Locate the cell with the specified text and output its (X, Y) center coordinate. 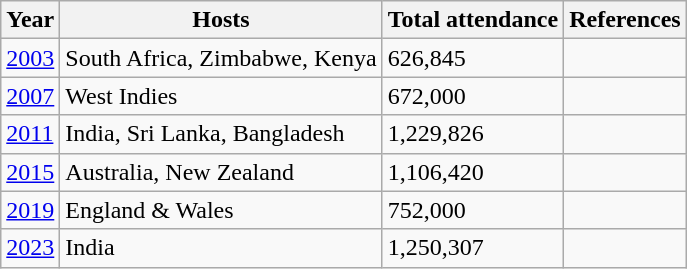
Total attendance (473, 20)
2023 (30, 248)
References (626, 20)
626,845 (473, 58)
1,106,420 (473, 172)
South Africa, Zimbabwe, Kenya (221, 58)
2007 (30, 96)
1,229,826 (473, 134)
Hosts (221, 20)
1,250,307 (473, 248)
Australia, New Zealand (221, 172)
672,000 (473, 96)
2011 (30, 134)
2015 (30, 172)
752,000 (473, 210)
2019 (30, 210)
India, Sri Lanka, Bangladesh (221, 134)
West Indies (221, 96)
India (221, 248)
England & Wales (221, 210)
Year (30, 20)
2003 (30, 58)
